Output the [x, y] coordinate of the center of the cell containing the given text.  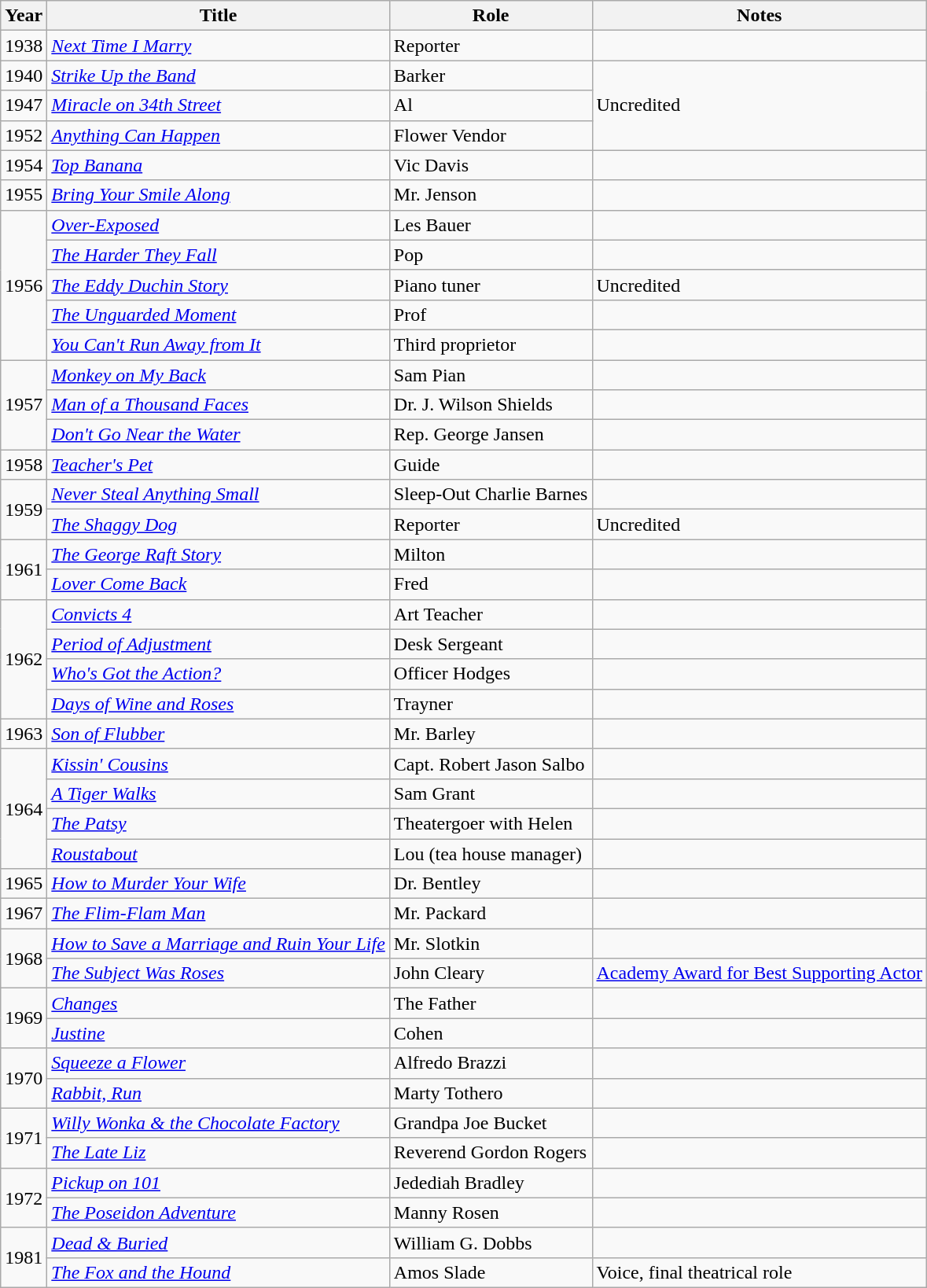
Period of Adjustment [219, 644]
Next Time I Marry [219, 46]
Mr. Packard [491, 914]
1959 [24, 510]
1938 [24, 46]
1954 [24, 165]
1971 [24, 1138]
1967 [24, 914]
Miracle on 34th Street [219, 105]
Art Teacher [491, 614]
1972 [24, 1198]
How to Murder Your Wife [219, 884]
Top Banana [219, 165]
Dead & Buried [219, 1242]
Pickup on 101 [219, 1183]
Desk Sergeant [491, 644]
Bring Your Smile Along [219, 195]
Never Steal Anything Small [219, 495]
1958 [24, 465]
1947 [24, 105]
Changes [219, 1003]
Role [491, 16]
The Subject Was Roses [219, 973]
Anything Can Happen [219, 135]
The Poseidon Adventure [219, 1213]
The Late Liz [219, 1153]
Jedediah Bradley [491, 1183]
Capt. Robert Jason Salbo [491, 764]
Sleep-Out Charlie Barnes [491, 495]
Kissin' Cousins [219, 764]
A Tiger Walks [219, 793]
The Unguarded Moment [219, 315]
Cohen [491, 1033]
1963 [24, 734]
1969 [24, 1018]
Rep. George Jansen [491, 435]
The Harder They Fall [219, 255]
1964 [24, 808]
1962 [24, 659]
Barker [491, 75]
Don't Go Near the Water [219, 435]
Rabbit, Run [219, 1093]
The Fox and the Hound [219, 1272]
1957 [24, 405]
Flower Vendor [491, 135]
Sam Grant [491, 793]
Al [491, 105]
1970 [24, 1078]
Pop [491, 255]
Fred [491, 584]
Squeeze a Flower [219, 1063]
Mr. Slotkin [491, 944]
Les Bauer [491, 225]
Convicts 4 [219, 614]
Grandpa Joe Bucket [491, 1123]
The Father [491, 1003]
1952 [24, 135]
Son of Flubber [219, 734]
Who's Got the Action? [219, 674]
Dr. Bentley [491, 884]
Guide [491, 465]
1956 [24, 285]
Alfredo Brazzi [491, 1063]
Man of a Thousand Faces [219, 405]
Notes [760, 16]
How to Save a Marriage and Ruin Your Life [219, 944]
Lou (tea house manager) [491, 853]
John Cleary [491, 973]
Third proprietor [491, 344]
Amos Slade [491, 1272]
Teacher's Pet [219, 465]
Mr. Barley [491, 734]
Milton [491, 554]
The Eddy Duchin Story [219, 285]
Prof [491, 315]
Mr. Jenson [491, 195]
Academy Award for Best Supporting Actor [760, 973]
Piano tuner [491, 285]
The Flim-Flam Man [219, 914]
Over-Exposed [219, 225]
Dr. J. Wilson Shields [491, 405]
Strike Up the Band [219, 75]
You Can't Run Away from It [219, 344]
The George Raft Story [219, 554]
Justine [219, 1033]
Reverend Gordon Rogers [491, 1153]
Sam Pian [491, 375]
Trayner [491, 704]
1981 [24, 1257]
1940 [24, 75]
Marty Tothero [491, 1093]
Voice, final theatrical role [760, 1272]
Days of Wine and Roses [219, 704]
Manny Rosen [491, 1213]
The Patsy [219, 823]
The Shaggy Dog [219, 524]
1965 [24, 884]
Theatergoer with Helen [491, 823]
1961 [24, 569]
Title [219, 16]
Willy Wonka & the Chocolate Factory [219, 1123]
1968 [24, 959]
Roustabout [219, 853]
Vic Davis [491, 165]
Lover Come Back [219, 584]
1955 [24, 195]
Year [24, 16]
Officer Hodges [491, 674]
William G. Dobbs [491, 1242]
Monkey on My Back [219, 375]
